Output the [X, Y] coordinate of the center of the cell containing the given text.  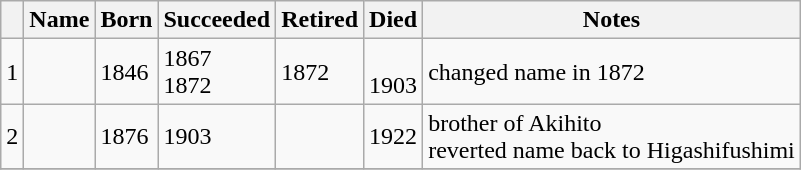
brother of Akihitoreverted name back to Higashifushimi [612, 136]
1872 [320, 72]
Notes [612, 20]
changed name in 1872 [612, 72]
18671872 [217, 72]
Name [60, 20]
Born [126, 20]
1 [12, 72]
2 [12, 136]
1922 [394, 136]
1876 [126, 136]
Retired [320, 20]
Died [394, 20]
1846 [126, 72]
Succeeded [217, 20]
